Scan for the cell matching the given text and deliver its (x, y) coordinate at center. 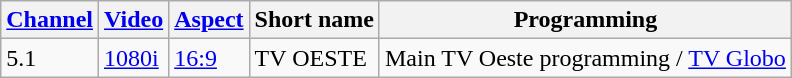
5.1 (50, 58)
1080i (134, 58)
16:9 (209, 58)
Main TV Oeste programming / TV Globo (585, 58)
Video (134, 20)
Aspect (209, 20)
Channel (50, 20)
TV OESTE (314, 58)
Programming (585, 20)
Short name (314, 20)
